Capture the cell that displays the provided text and extract its [X, Y] central coordinate. 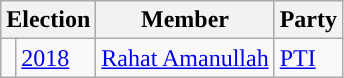
Rahat Amanullah [185, 58]
2018 [56, 58]
Party [308, 20]
Member [185, 20]
PTI [308, 58]
Election [48, 20]
